Locate the cell with the specified text and output its [x, y] center coordinate. 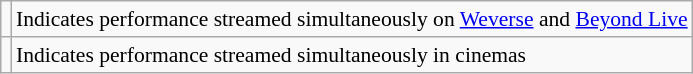
Indicates performance streamed simultaneously on Weverse and Beyond Live [352, 19]
Indicates performance streamed simultaneously in cinemas [352, 55]
